Determine the (x, y) coordinate at the center of the cell enclosing the given text.  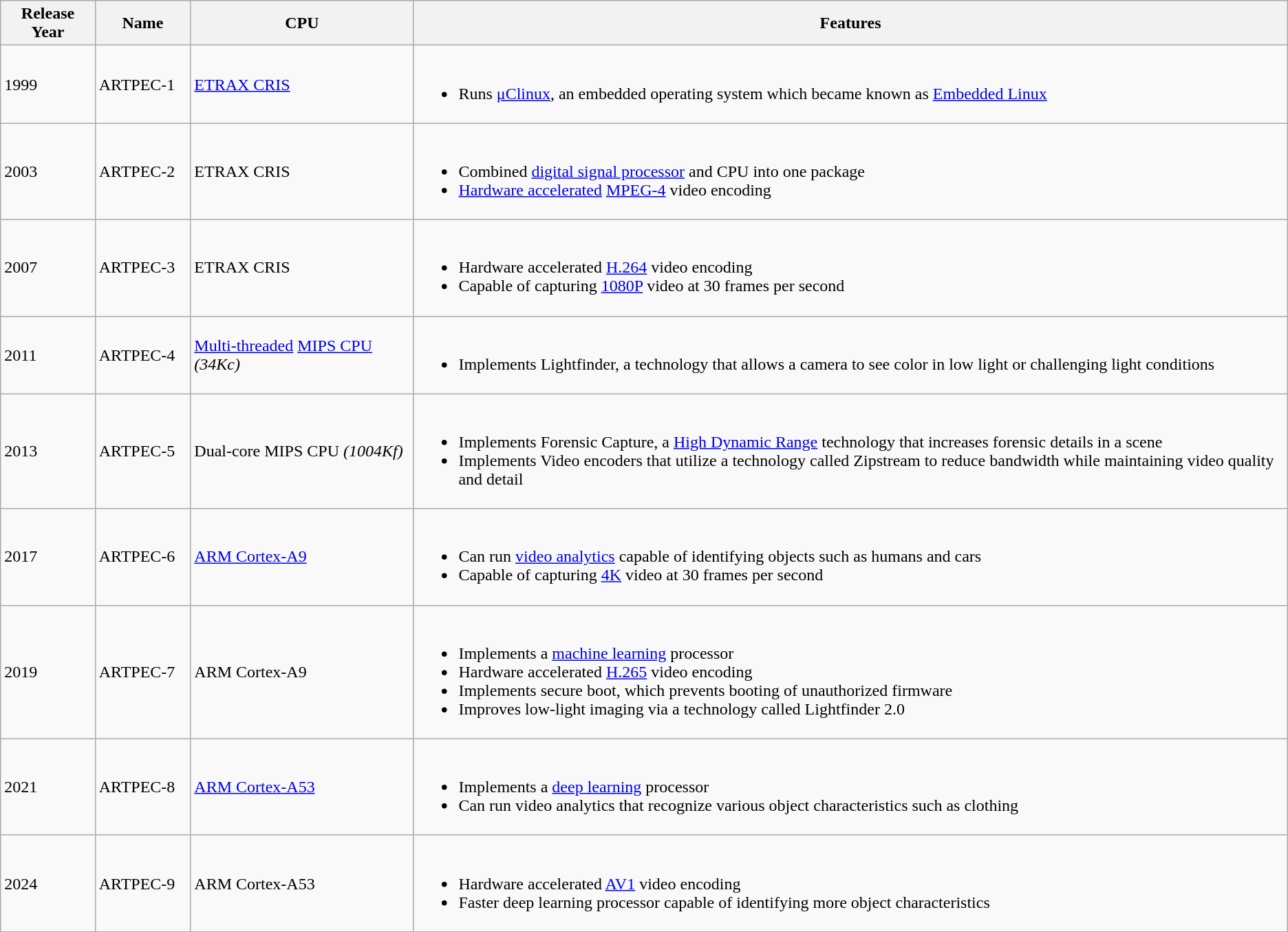
2017 (48, 557)
2021 (48, 787)
Can run video analytics capable of identifying objects such as humans and carsCapable of capturing 4K video at 30 frames per second (850, 557)
ARTPEC-3 (143, 268)
1999 (48, 84)
2007 (48, 268)
ARTPEC-1 (143, 84)
2024 (48, 883)
ARTPEC-5 (143, 452)
ARTPEC-8 (143, 787)
2003 (48, 171)
Combined digital signal processor and CPU into one packageHardware accelerated MPEG-4 video encoding (850, 171)
Hardware accelerated H.264 video encodingCapable of capturing 1080P video at 30 frames per second (850, 268)
Dual-core MIPS CPU (1004Kf) (302, 452)
ARTPEC-7 (143, 672)
2019 (48, 672)
Name (143, 23)
ARTPEC-4 (143, 355)
Implements Lightfinder, a technology that allows a camera to see color in low light or challenging light conditions (850, 355)
ARTPEC-9 (143, 883)
Hardware accelerated AV1 video encodingFaster deep learning processor capable of identifying more object characteristics (850, 883)
ARTPEC-2 (143, 171)
2011 (48, 355)
Implements a deep learning processorCan run video analytics that recognize various object characteristics such as clothing (850, 787)
Release Year (48, 23)
Multi-threaded MIPS CPU (34Kc) (302, 355)
ARTPEC-6 (143, 557)
Runs μClinux, an embedded operating system which became known as Embedded Linux (850, 84)
2013 (48, 452)
Features (850, 23)
CPU (302, 23)
